Return (X, Y) of the center of cell containing provided text 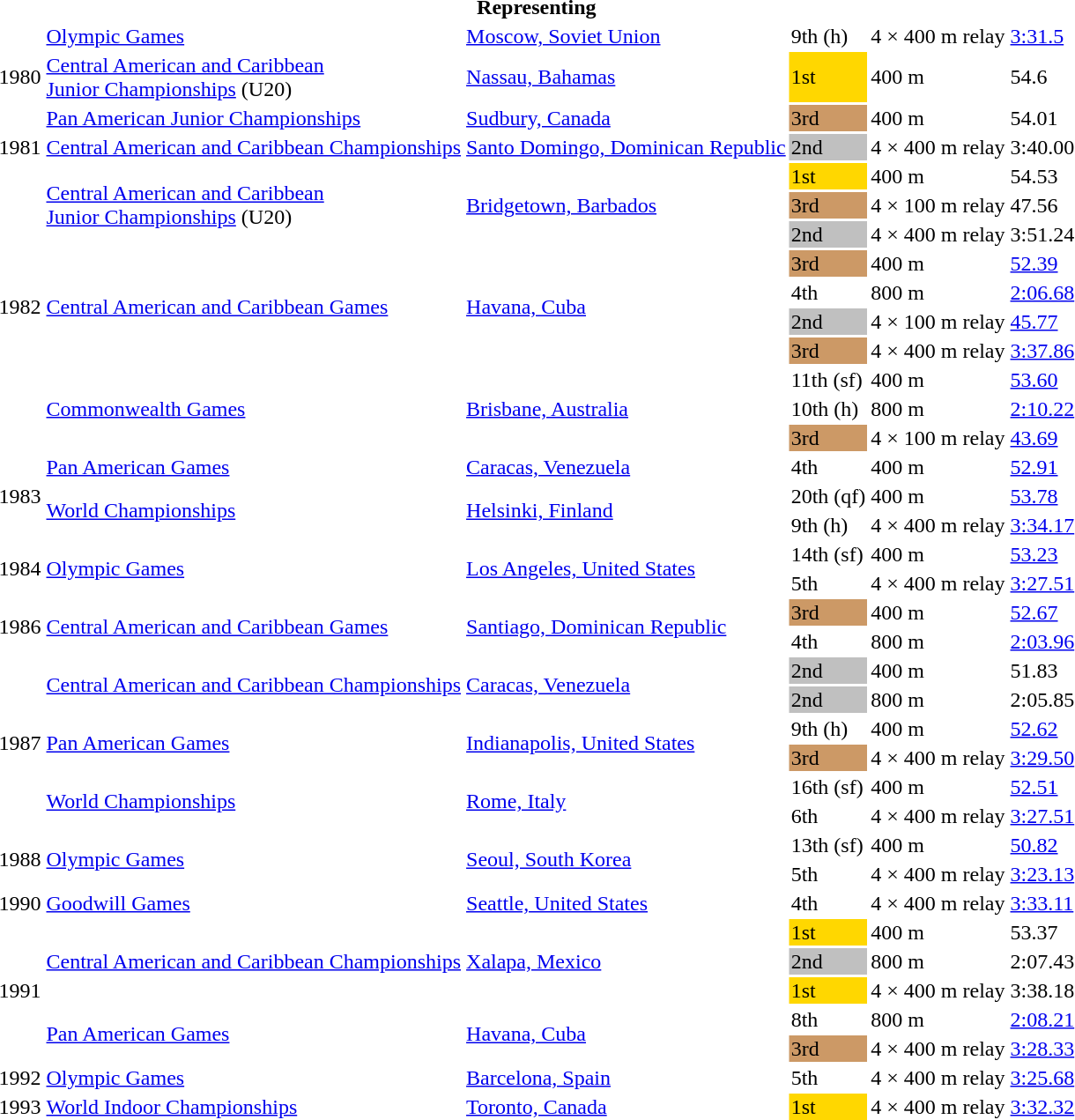
Brisbane, Australia (626, 409)
16th (sf) (828, 787)
Helsinki, Finland (626, 511)
Goodwill Games (254, 903)
Bridgetown, Barbados (626, 205)
Rome, Italy (626, 802)
Toronto, Canada (626, 1107)
Seoul, South Korea (626, 860)
20th (qf) (828, 496)
Xalapa, Mexico (626, 961)
10th (h) (828, 409)
14th (sf) (828, 554)
Commonwealth Games (254, 409)
World Indoor Championships (254, 1107)
Los Angeles, United States (626, 569)
8th (828, 1020)
Seattle, United States (626, 903)
Pan American Junior Championships (254, 118)
6th (828, 816)
13th (sf) (828, 845)
Sudbury, Canada (626, 118)
Santiago, Dominican Republic (626, 627)
Santo Domingo, Dominican Republic (626, 147)
Moscow, Soviet Union (626, 36)
11th (sf) (828, 380)
Indianapolis, United States (626, 744)
Barcelona, Spain (626, 1078)
Nassau, Bahamas (626, 78)
